Return the [x, y] coordinate for the center point of the cell that contains the specified text.  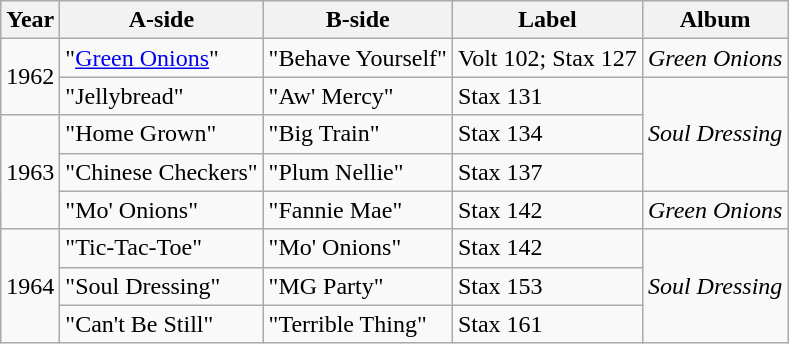
Volt 102; Stax 127 [547, 58]
"Plum Nellie" [358, 172]
"Chinese Checkers" [162, 172]
"MG Party" [358, 286]
Stax 131 [547, 96]
"Big Train" [358, 134]
1962 [30, 77]
Stax 161 [547, 324]
"Aw' Mercy" [358, 96]
Label [547, 20]
"Fannie Mae" [358, 210]
1964 [30, 286]
"Jellybread" [162, 96]
"Soul Dressing" [162, 286]
Album [715, 20]
Stax 134 [547, 134]
"Home Grown" [162, 134]
"Green Onions" [162, 58]
"Tic-Tac-Toe" [162, 248]
B-side [358, 20]
Year [30, 20]
"Terrible Thing" [358, 324]
Stax 153 [547, 286]
Stax 137 [547, 172]
"Can't Be Still" [162, 324]
1963 [30, 172]
A-side [162, 20]
"Behave Yourself" [358, 58]
